Output the [X, Y] coordinate of the center of the cell containing the given text.  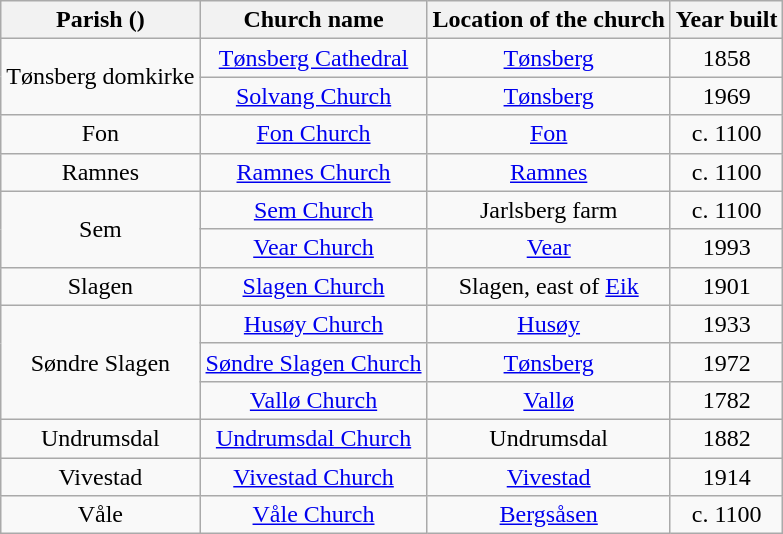
Vear Church [314, 248]
Tønsberg Cathedral [314, 58]
Slagen, east of Eik [548, 286]
Tønsberg domkirke [100, 77]
1782 [726, 400]
Husøy Church [314, 324]
Solvang Church [314, 96]
Vear [548, 248]
Husøy [548, 324]
Slagen [100, 286]
Ramnes Church [314, 172]
Sem [100, 229]
Fon Church [314, 134]
Vallø Church [314, 400]
Våle [100, 515]
1969 [726, 96]
1933 [726, 324]
Søndre Slagen Church [314, 362]
Parish () [100, 20]
Location of the church [548, 20]
Søndre Slagen [100, 362]
Undrumsdal Church [314, 438]
Year built [726, 20]
Slagen Church [314, 286]
Bergsåsen [548, 515]
Vallø [548, 400]
1993 [726, 248]
1858 [726, 58]
1882 [726, 438]
Church name [314, 20]
1901 [726, 286]
Jarlsberg farm [548, 210]
1972 [726, 362]
Våle Church [314, 515]
1914 [726, 477]
Sem Church [314, 210]
Vivestad Church [314, 477]
